Extract the (x, y) coordinate from the center of the cell holding the provided text.  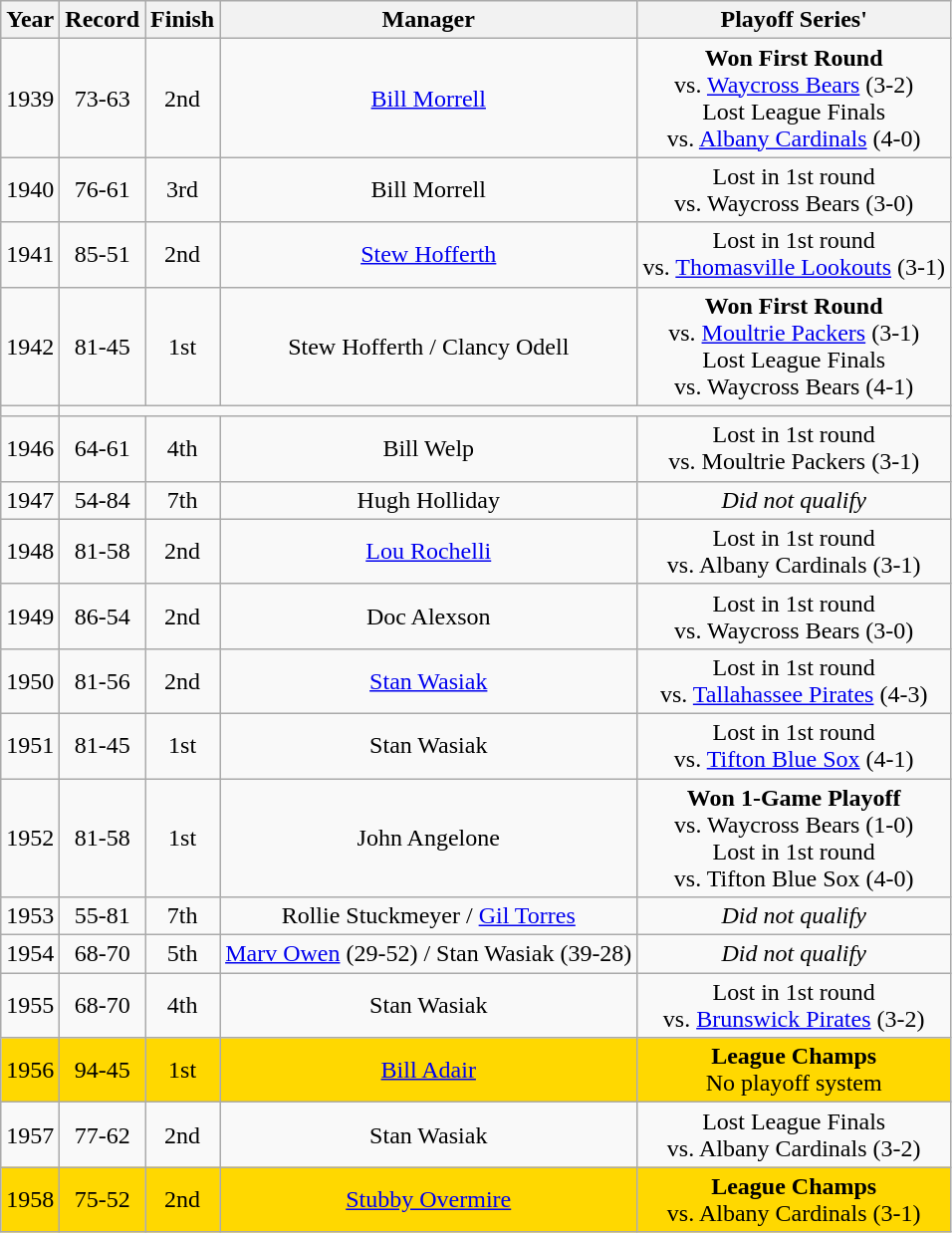
Year (30, 20)
1948 (30, 552)
Won 1-Game Playoffvs. Waycross Bears (1-0)Lost in 1st roundvs. Tifton Blue Sox (4-0) (795, 839)
73-63 (103, 98)
1946 (30, 448)
Rollie Stuckmeyer / Gil Torres (428, 916)
1940 (30, 189)
54-84 (103, 500)
Playoff Series' (795, 20)
1950 (30, 681)
Won First Round vs. Moultrie Packers (3-1) Lost League Finals vs. Waycross Bears (4-1) (795, 347)
55-81 (103, 916)
1947 (30, 500)
1954 (30, 954)
1952 (30, 839)
Lou Rochelli (428, 552)
Stew Hofferth (428, 255)
77-62 (103, 1135)
Marv Owen (29-52) / Stan Wasiak (39-28) (428, 954)
Stubby Overmire (428, 1199)
94-45 (103, 1070)
Record (103, 20)
1941 (30, 255)
75-52 (103, 1199)
1958 (30, 1199)
Lost in 1st round vs. Tallahassee Pirates (4-3) (795, 681)
Bill Welp (428, 448)
Finish (183, 20)
Lost League Finalsvs. Albany Cardinals (3-2) (795, 1135)
League Champsvs. Albany Cardinals (3-1) (795, 1199)
86-54 (103, 616)
John Angelone (428, 839)
1951 (30, 745)
Lost in 1st round vs. Albany Cardinals (3-1) (795, 552)
81-56 (103, 681)
Bill Adair (428, 1070)
1942 (30, 347)
Doc Alexson (428, 616)
Stew Hofferth / Clancy Odell (428, 347)
1957 (30, 1135)
85-51 (103, 255)
Lost in 1st round vs. Thomasville Lookouts (3-1) (795, 255)
League Champs No playoff system (795, 1070)
1939 (30, 98)
76-61 (103, 189)
Lost in 1st roundvs. Brunswick Pirates (3-2) (795, 1006)
1949 (30, 616)
1953 (30, 916)
1956 (30, 1070)
5th (183, 954)
64-61 (103, 448)
Lost in 1st round vs. Moultrie Packers (3-1) (795, 448)
Lost in 1st round vs. Tifton Blue Sox (4-1) (795, 745)
3rd (183, 189)
1955 (30, 1006)
Manager (428, 20)
Hugh Holliday (428, 500)
Won First Round vs. Waycross Bears (3-2)Lost League Finals vs. Albany Cardinals (4-0) (795, 98)
